Pinpoint the cell where the given text exists, returning its (X, Y) midpoint coordinate. 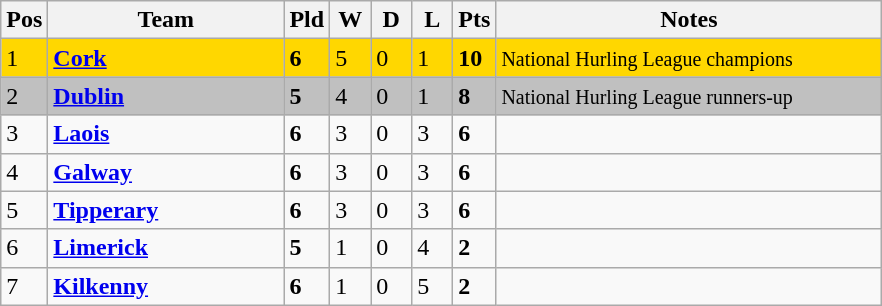
Limerick (166, 248)
Pld (307, 20)
Laois (166, 134)
Notes (689, 20)
W (350, 20)
8 (474, 96)
Galway (166, 172)
7 (24, 286)
National Hurling League champions (689, 58)
Pts (474, 20)
Kilkenny (166, 286)
L (432, 20)
National Hurling League runners-up (689, 96)
Tipperary (166, 210)
10 (474, 58)
Dublin (166, 96)
Pos (24, 20)
Cork (166, 58)
Team (166, 20)
D (392, 20)
